Return [X, Y] of the center of cell containing provided text 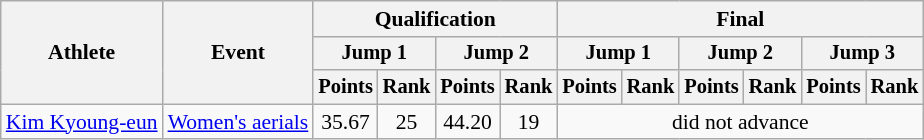
35.67 [345, 122]
Kim Kyoung-eun [82, 122]
Women's aerials [238, 122]
25 [407, 122]
Athlete [82, 52]
Event [238, 52]
did not advance [740, 122]
Qualification [435, 19]
Final [740, 19]
Jump 3 [862, 54]
19 [529, 122]
44.20 [467, 122]
